Provide the [x, y] coordinate of the cell's center where the given text is located.  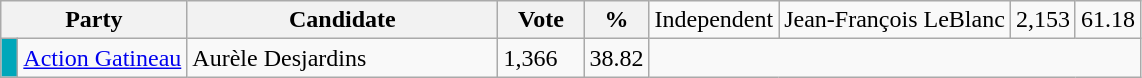
Vote [541, 20]
Party [94, 20]
Jean-François LeBlanc [895, 20]
Independent [714, 20]
Aurèle Desjardins [342, 58]
2,153 [1042, 20]
1,366 [541, 58]
% [616, 20]
61.18 [1108, 20]
Candidate [342, 20]
38.82 [616, 58]
Action Gatineau [102, 58]
